Search for the cell housing the specified text and yield its (x, y) center coordinate. 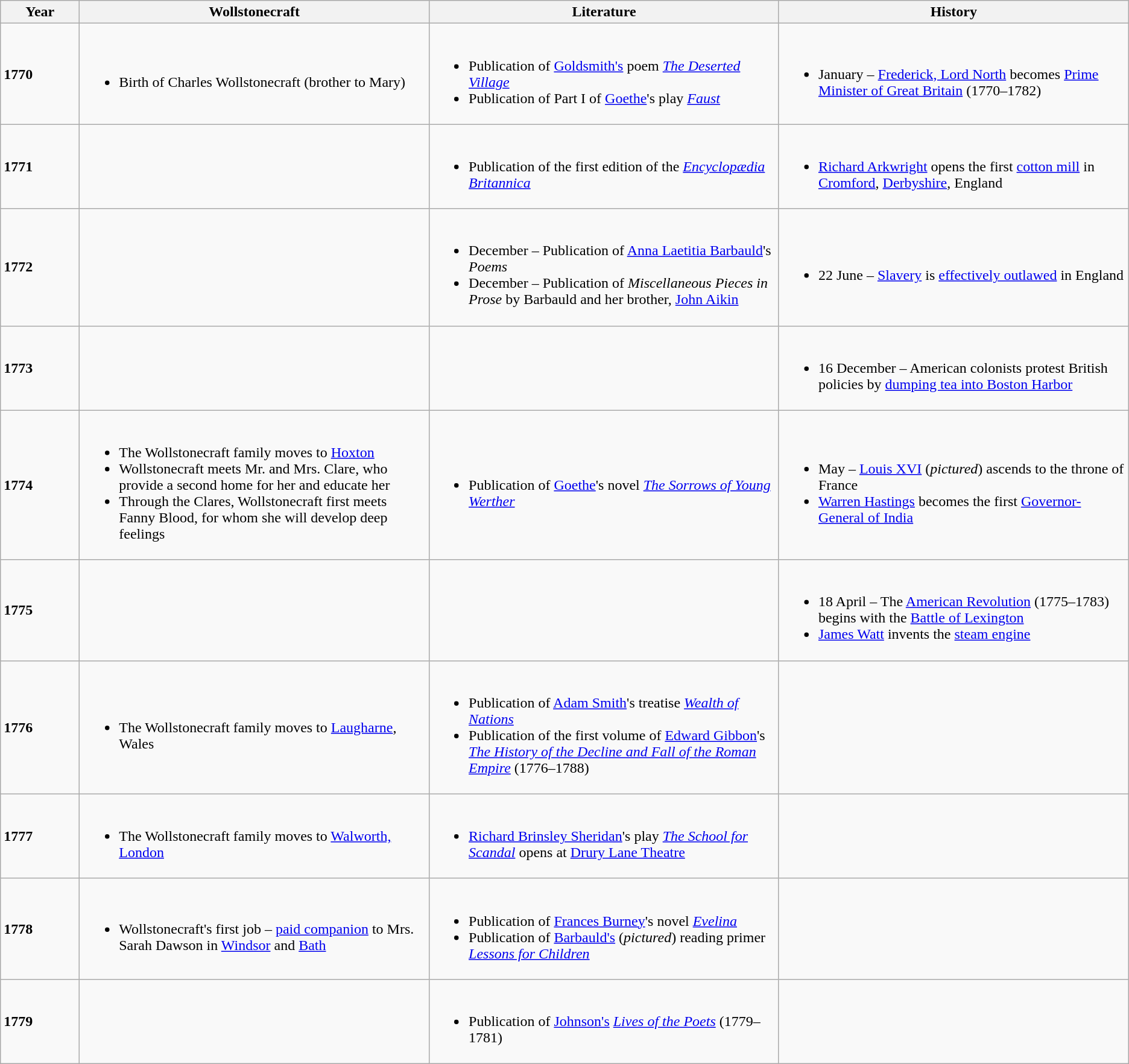
Publication of the first edition of the Encyclopædia Britannica (604, 166)
1776 (40, 727)
1778 (40, 929)
Richard Arkwright opens the first cotton mill in Cromford, Derbyshire, England (953, 166)
May – Louis XVI (pictured) ascends to the throne of FranceWarren Hastings becomes the first Governor-General of India (953, 485)
Wollstonecraft (255, 12)
Publication of Goethe's novel The Sorrows of Young Werther (604, 485)
16 December – American colonists protest British policies by dumping tea into Boston Harbor (953, 368)
22 June – Slavery is effectively outlawed in England (953, 267)
Wollstonecraft's first job – paid companion to Mrs. Sarah Dawson in Windsor and Bath (255, 929)
1771 (40, 166)
The Wollstonecraft family moves to Laugharne, Wales (255, 727)
Year (40, 12)
Publication of Goldsmith's poem The Deserted VillagePublication of Part I of Goethe's play Faust (604, 74)
1775 (40, 610)
Publication of Johnson's Lives of the Poets (1779–1781) (604, 1021)
The Wollstonecraft family moves to Walworth, London (255, 836)
Publication of Frances Burney's novel EvelinaPublication of Barbauld's (pictured) reading primer Lessons for Children (604, 929)
18 April – The American Revolution (1775–1783) begins with the Battle of LexingtonJames Watt invents the steam engine (953, 610)
1774 (40, 485)
Literature (604, 12)
History (953, 12)
1770 (40, 74)
Birth of Charles Wollstonecraft (brother to Mary) (255, 74)
Richard Brinsley Sheridan's play The School for Scandal opens at Drury Lane Theatre (604, 836)
1777 (40, 836)
January – Frederick, Lord North becomes Prime Minister of Great Britain (1770–1782) (953, 74)
1772 (40, 267)
1779 (40, 1021)
1773 (40, 368)
